Search for the cell housing the specified text and yield its [X, Y] center coordinate. 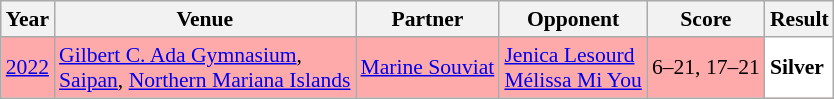
Result [800, 19]
6–21, 17–21 [706, 68]
Year [28, 19]
Venue [204, 19]
Silver [800, 68]
Opponent [572, 19]
Marine Souviat [428, 68]
Jenica Lesourd Mélissa Mi You [572, 68]
2022 [28, 68]
Partner [428, 19]
Gilbert C. Ada Gymnasium,Saipan, Northern Mariana Islands [204, 68]
Score [706, 19]
